Determine the [x, y] coordinate at the center of the cell enclosing the given text.  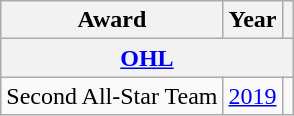
2019 [252, 96]
Award [112, 20]
Year [252, 20]
OHL [147, 58]
Second All-Star Team [112, 96]
